Return the (X, Y) coordinate for the center point of the cell that contains the specified text.  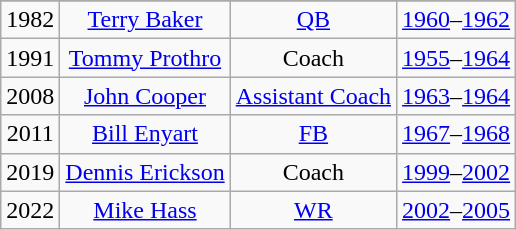
2019 (30, 172)
WR (313, 210)
2022 (30, 210)
1982 (30, 20)
Dennis Erickson (145, 172)
Tommy Prothro (145, 58)
1960–1962 (456, 20)
Assistant Coach (313, 96)
QB (313, 20)
2002–2005 (456, 210)
1955–1964 (456, 58)
2008 (30, 96)
1967–1968 (456, 134)
John Cooper (145, 96)
Terry Baker (145, 20)
1991 (30, 58)
Bill Enyart (145, 134)
Mike Hass (145, 210)
1963–1964 (456, 96)
2011 (30, 134)
FB (313, 134)
1999–2002 (456, 172)
